Search for the cell housing the specified text and yield its (x, y) center coordinate. 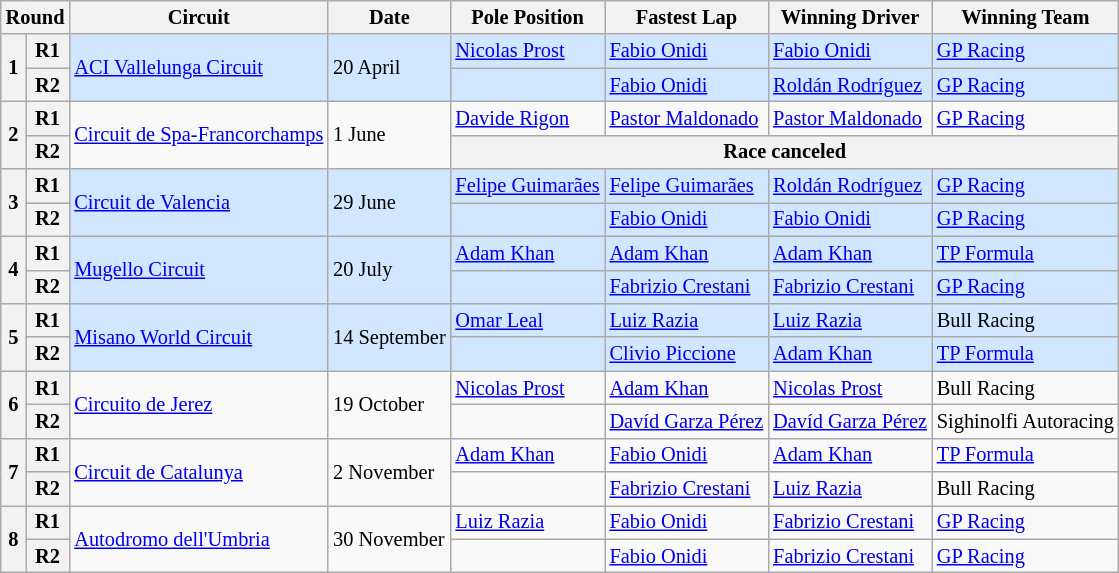
Circuit de Catalunya (198, 472)
Race canceled (785, 152)
Mugello Circuit (198, 270)
3 (14, 202)
4 (14, 270)
Circuito de Jerez (198, 404)
Round (36, 17)
2 November (389, 472)
Autodromo dell'Umbria (198, 538)
Clivio Piccione (687, 354)
Misano World Circuit (198, 336)
Omar Leal (528, 320)
7 (14, 472)
Fastest Lap (687, 17)
Winning Driver (850, 17)
8 (14, 538)
Circuit de Valencia (198, 202)
Pole Position (528, 17)
6 (14, 404)
Davide Rigon (528, 118)
Circuit de Spa-Francorchamps (198, 134)
20 July (389, 270)
1 (14, 68)
30 November (389, 538)
Circuit (198, 17)
2 (14, 134)
Date (389, 17)
14 September (389, 336)
20 April (389, 68)
29 June (389, 202)
ACI Vallelunga Circuit (198, 68)
5 (14, 336)
Winning Team (1026, 17)
1 June (389, 134)
Sighinolfi Autoracing (1026, 421)
19 October (389, 404)
